Provide the (x, y) coordinate of the cell's center where the given text is located.  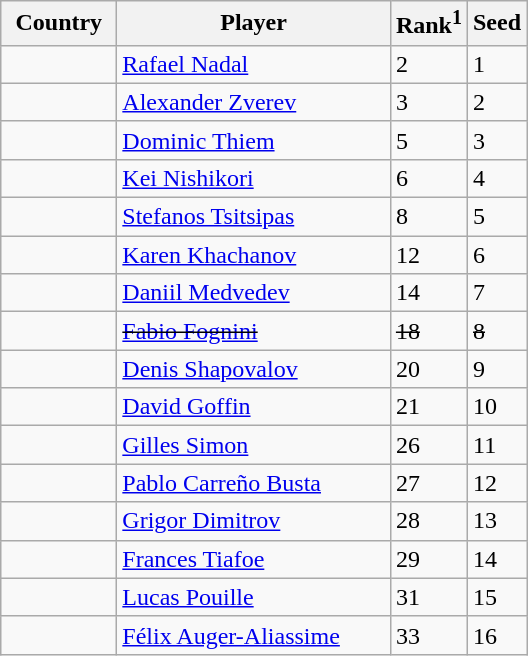
18 (428, 331)
7 (496, 293)
33 (428, 635)
20 (428, 369)
28 (428, 521)
Player (254, 24)
10 (496, 407)
Lucas Pouille (254, 597)
Gilles Simon (254, 445)
Grigor Dimitrov (254, 521)
13 (496, 521)
Rank1 (428, 24)
26 (428, 445)
Pablo Carreño Busta (254, 483)
11 (496, 445)
Seed (496, 24)
Frances Tiafoe (254, 559)
27 (428, 483)
21 (428, 407)
15 (496, 597)
Daniil Medvedev (254, 293)
Rafael Nadal (254, 64)
Félix Auger-Aliassime (254, 635)
Country (59, 24)
29 (428, 559)
9 (496, 369)
Kei Nishikori (254, 178)
4 (496, 178)
1 (496, 64)
Fabio Fognini (254, 331)
Stefanos Tsitsipas (254, 217)
Alexander Zverev (254, 102)
Dominic Thiem (254, 140)
31 (428, 597)
16 (496, 635)
Karen Khachanov (254, 255)
David Goffin (254, 407)
Denis Shapovalov (254, 369)
